Determine the (x, y) coordinate at the center of the cell enclosing the given text.  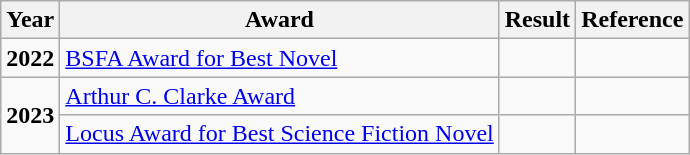
BSFA Award for Best Novel (280, 58)
2023 (30, 115)
Result (537, 20)
Arthur C. Clarke Award (280, 96)
Award (280, 20)
Year (30, 20)
Locus Award for Best Science Fiction Novel (280, 134)
Reference (632, 20)
2022 (30, 58)
